Return the (X, Y) coordinate for the center point of the cell that contains the specified text.  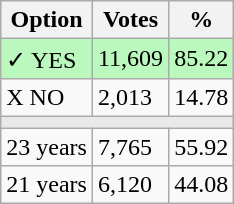
11,609 (130, 59)
% (202, 20)
X NO (47, 97)
44.08 (202, 185)
23 years (47, 147)
55.92 (202, 147)
21 years (47, 185)
14.78 (202, 97)
85.22 (202, 59)
Votes (130, 20)
Option (47, 20)
✓ YES (47, 59)
7,765 (130, 147)
2,013 (130, 97)
6,120 (130, 185)
